Determine the (x, y) coordinate at the center of the cell enclosing the given text.  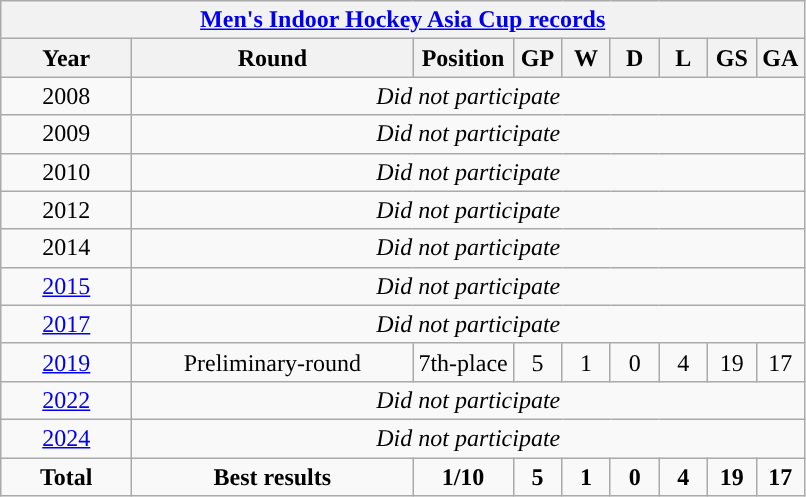
2012 (66, 210)
GS (732, 58)
GP (538, 58)
2017 (66, 324)
2022 (66, 400)
Preliminary-round (272, 362)
L (684, 58)
2010 (66, 172)
2008 (66, 96)
Year (66, 58)
7th-place (463, 362)
2019 (66, 362)
GA (780, 58)
2024 (66, 438)
Round (272, 58)
2014 (66, 248)
1/10 (463, 477)
Best results (272, 477)
D (634, 58)
Men's Indoor Hockey Asia Cup records (403, 20)
2009 (66, 134)
W (586, 58)
Position (463, 58)
Total (66, 477)
2015 (66, 286)
